Pinpoint the cell where the given text exists, returning its [X, Y] midpoint coordinate. 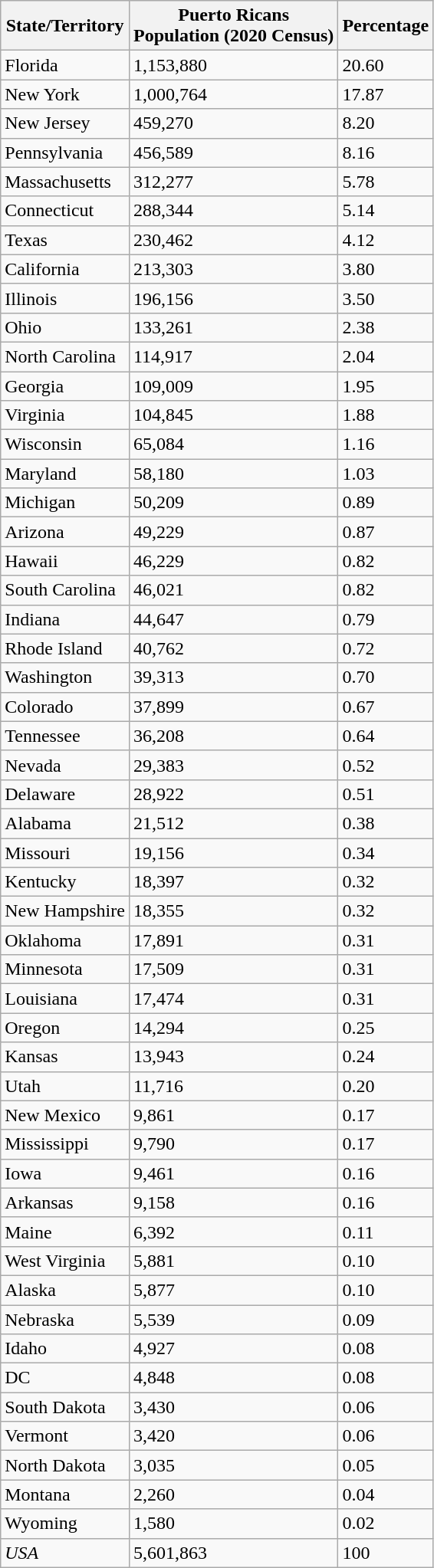
1.03 [386, 474]
New Mexico [65, 1115]
0.72 [386, 648]
South Dakota [65, 1407]
0.51 [386, 794]
17,509 [233, 969]
4.12 [386, 240]
28,922 [233, 794]
Michigan [65, 503]
New Jersey [65, 123]
8.16 [386, 153]
Minnesota [65, 969]
New Hampshire [65, 911]
9,461 [233, 1173]
29,383 [233, 765]
2.04 [386, 356]
40,762 [233, 648]
4,848 [233, 1378]
Idaho [65, 1349]
4,927 [233, 1349]
14,294 [233, 1028]
Illinois [65, 298]
3,035 [233, 1465]
133,261 [233, 327]
17,891 [233, 940]
Washington [65, 677]
3.80 [386, 269]
California [65, 269]
Indiana [65, 619]
USA [65, 1553]
9,861 [233, 1115]
5,881 [233, 1261]
46,021 [233, 590]
2.38 [386, 327]
312,277 [233, 182]
Georgia [65, 385]
0.87 [386, 532]
Maine [65, 1232]
Florida [65, 65]
49,229 [233, 532]
0.89 [386, 503]
1.95 [386, 385]
Arizona [65, 532]
21,512 [233, 823]
Colorado [65, 707]
Puerto Ricans Population (2020 Census) [233, 26]
Hawaii [65, 561]
104,845 [233, 415]
196,156 [233, 298]
456,589 [233, 153]
50,209 [233, 503]
0.20 [386, 1086]
13,943 [233, 1057]
0.79 [386, 619]
5.14 [386, 211]
1.88 [386, 415]
459,270 [233, 123]
New York [65, 94]
288,344 [233, 211]
0.09 [386, 1319]
Maryland [65, 474]
17.87 [386, 94]
1,580 [233, 1524]
Oregon [65, 1028]
39,313 [233, 677]
0.04 [386, 1494]
Utah [65, 1086]
Connecticut [65, 211]
1,000,764 [233, 94]
Texas [65, 240]
114,917 [233, 356]
Missouri [65, 853]
5,601,863 [233, 1553]
Percentage [386, 26]
South Carolina [65, 590]
0.52 [386, 765]
9,158 [233, 1202]
Alaska [65, 1290]
Tennessee [65, 736]
3,430 [233, 1407]
3,420 [233, 1436]
18,397 [233, 882]
0.67 [386, 707]
0.34 [386, 853]
109,009 [233, 385]
Wisconsin [65, 444]
Montana [65, 1494]
0.11 [386, 1232]
5.78 [386, 182]
Ohio [65, 327]
36,208 [233, 736]
9,790 [233, 1144]
0.05 [386, 1465]
Mississippi [65, 1144]
44,647 [233, 619]
Arkansas [65, 1202]
5,539 [233, 1319]
8.20 [386, 123]
Kansas [65, 1057]
1,153,880 [233, 65]
230,462 [233, 240]
0.70 [386, 677]
20.60 [386, 65]
Vermont [65, 1436]
19,156 [233, 853]
3.50 [386, 298]
100 [386, 1553]
11,716 [233, 1086]
West Virginia [65, 1261]
North Carolina [65, 356]
0.02 [386, 1524]
65,084 [233, 444]
Pennsylvania [65, 153]
Wyoming [65, 1524]
58,180 [233, 474]
Louisiana [65, 999]
5,877 [233, 1290]
Alabama [65, 823]
Massachusetts [65, 182]
18,355 [233, 911]
46,229 [233, 561]
Rhode Island [65, 648]
Kentucky [65, 882]
17,474 [233, 999]
Iowa [65, 1173]
0.38 [386, 823]
Virginia [65, 415]
Delaware [65, 794]
North Dakota [65, 1465]
Oklahoma [65, 940]
2,260 [233, 1494]
DC [65, 1378]
Nevada [65, 765]
Nebraska [65, 1319]
1.16 [386, 444]
6,392 [233, 1232]
37,899 [233, 707]
0.25 [386, 1028]
0.64 [386, 736]
0.24 [386, 1057]
213,303 [233, 269]
State/Territory [65, 26]
